Scan for the cell matching the given text and deliver its [x, y] coordinate at center. 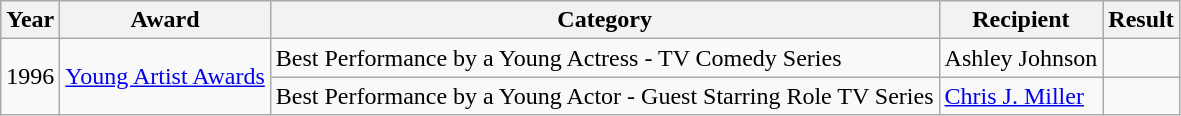
Best Performance by a Young Actress - TV Comedy Series [604, 58]
Award [165, 20]
1996 [30, 77]
Best Performance by a Young Actor - Guest Starring Role TV Series [604, 96]
Year [30, 20]
Young Artist Awards [165, 77]
Category [604, 20]
Recipient [1021, 20]
Ashley Johnson [1021, 58]
Chris J. Miller [1021, 96]
Result [1141, 20]
